Return the (X, Y) coordinate for the center point of the cell that contains the specified text.  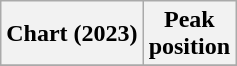
Chart (2023) (72, 34)
Peakposition (189, 34)
